Return [X, Y] of the center of cell containing provided text 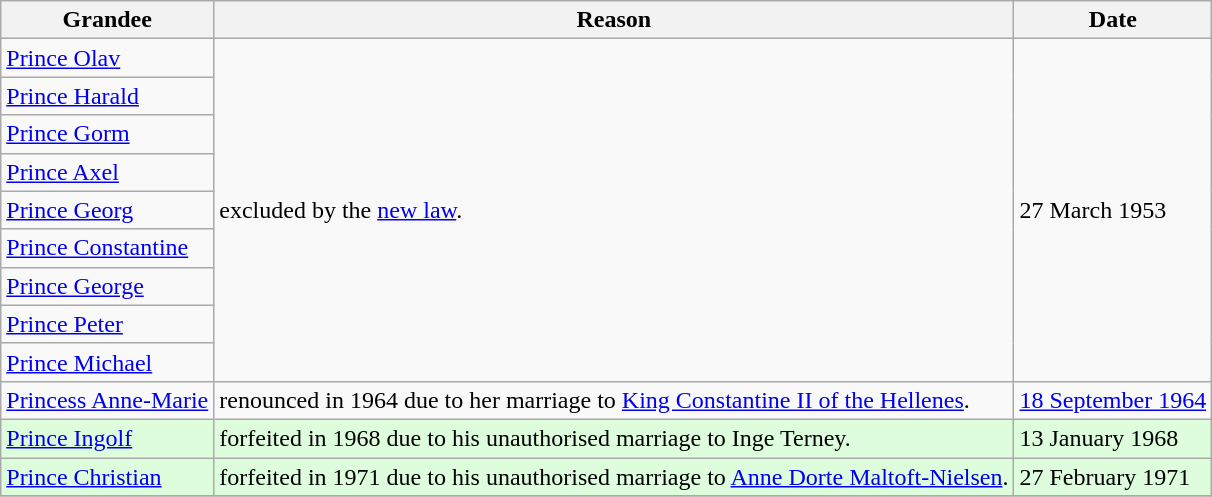
Prince Olav [108, 58]
Prince George [108, 286]
Prince Peter [108, 324]
Prince Ingolf [108, 438]
Prince Georg [108, 210]
Prince Harald [108, 96]
27 March 1953 [1113, 210]
Prince Michael [108, 362]
Prince Constantine [108, 248]
renounced in 1964 due to her marriage to King Constantine II of the Hellenes. [614, 400]
forfeited in 1971 due to his unauthorised marriage to Anne Dorte Maltoft-Nielsen. [614, 477]
13 January 1968 [1113, 438]
forfeited in 1968 due to his unauthorised marriage to Inge Terney. [614, 438]
Grandee [108, 20]
18 September 1964 [1113, 400]
27 February 1971 [1113, 477]
excluded by the new law. [614, 210]
Prince Gorm [108, 134]
Date [1113, 20]
Reason [614, 20]
Princess Anne-Marie [108, 400]
Prince Christian [108, 477]
Prince Axel [108, 172]
